Capture the cell that displays the provided text and extract its [X, Y] central coordinate. 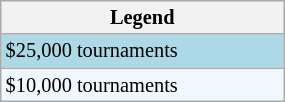
$10,000 tournaments [142, 85]
Legend [142, 17]
$25,000 tournaments [142, 51]
